Provide the [x, y] coordinate of the cell's center where the given text is located.  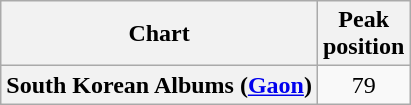
79 [363, 85]
Peakposition [363, 34]
Chart [160, 34]
South Korean Albums (Gaon) [160, 85]
